Search for the cell housing the specified text and yield its [X, Y] center coordinate. 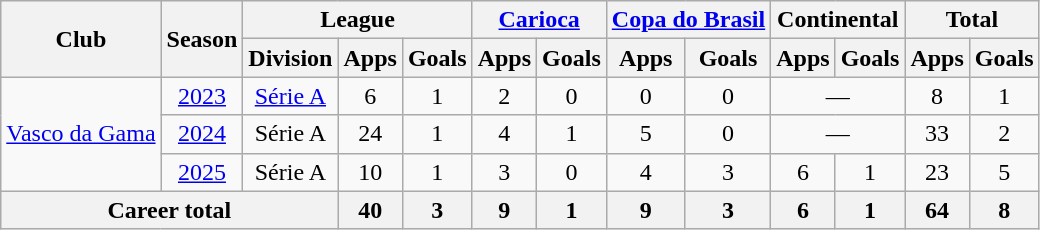
Carioca [539, 20]
64 [937, 210]
40 [370, 210]
Continental [838, 20]
Total [972, 20]
Copa do Brasil [688, 20]
League [358, 20]
2024 [202, 134]
24 [370, 134]
Career total [170, 210]
2023 [202, 96]
33 [937, 134]
2025 [202, 172]
Vasco da Gama [81, 134]
Season [202, 39]
Division [290, 58]
10 [370, 172]
Club [81, 39]
23 [937, 172]
